Identify which cell holds the provided text, then report its [X, Y] central coordinate. 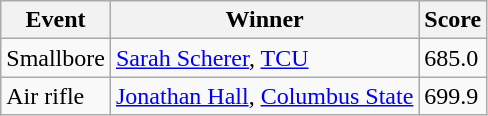
699.9 [453, 96]
Air rifle [56, 96]
Event [56, 20]
Sarah Scherer, TCU [264, 58]
Score [453, 20]
Winner [264, 20]
685.0 [453, 58]
Smallbore [56, 58]
Jonathan Hall, Columbus State [264, 96]
